Detect which cell encompasses the target text, then output its (x, y) center coordinate. 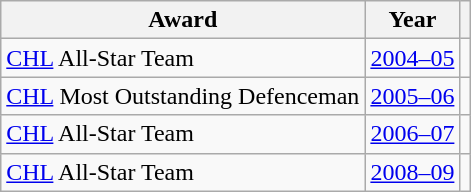
2005–06 (412, 96)
2004–05 (412, 58)
Year (412, 20)
2008–09 (412, 172)
CHL Most Outstanding Defenceman (183, 96)
2006–07 (412, 134)
Award (183, 20)
